Determine the (x, y) coordinate at the center of the cell enclosing the given text.  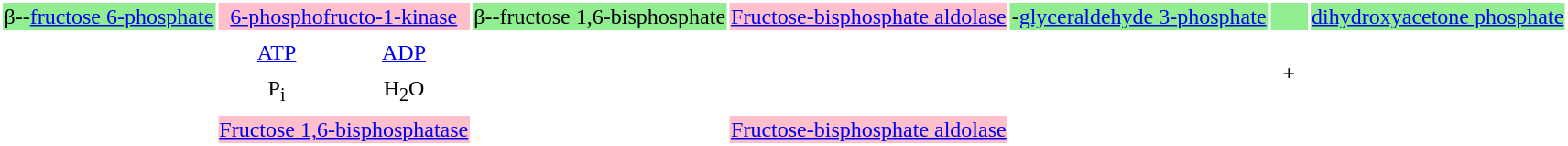
β--fructose 6-phosphate (109, 17)
dihydroxyacetone phosphate (1438, 17)
Fructose 1,6-bisphosphatase (344, 129)
+ (1289, 73)
β--fructose 1,6-bisphosphate (600, 17)
6-phosphofructo-1-kinase (344, 17)
-glyceraldehyde 3-phosphate (1139, 17)
Pi (277, 91)
ATP (277, 52)
H2O (404, 91)
ADP (404, 52)
